Return [X, Y] of the center of cell containing provided text 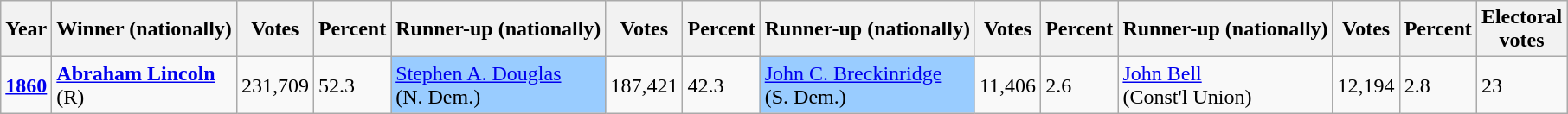
Stephen A. Douglas (N. Dem.) [498, 85]
231,709 [275, 85]
42.3 [722, 85]
1860 [26, 85]
John C. Breckinridge (S. Dem.) [867, 85]
Winner (nationally) [145, 29]
52.3 [351, 85]
Electoralvotes [1521, 29]
Abraham Lincoln (R) [145, 85]
Year [26, 29]
2.6 [1080, 85]
23 [1521, 85]
2.8 [1438, 85]
187,421 [644, 85]
12,194 [1366, 85]
11,406 [1007, 85]
John Bell (Const'l Union) [1225, 85]
